Detect which cell encompasses the target text, then output its [x, y] center coordinate. 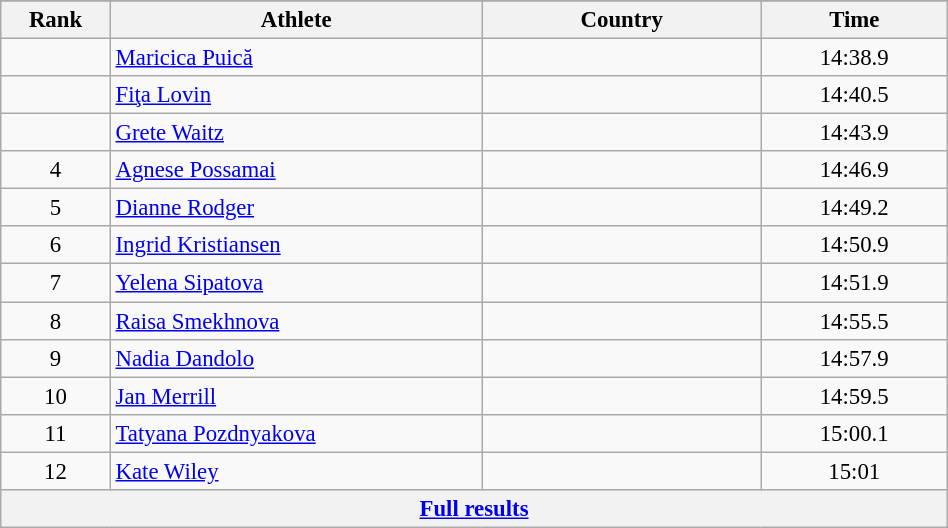
7 [56, 283]
14:59.5 [854, 396]
11 [56, 433]
14:57.9 [854, 358]
Maricica Puică [296, 58]
8 [56, 321]
Athlete [296, 20]
14:43.9 [854, 133]
14:46.9 [854, 170]
Dianne Rodger [296, 208]
6 [56, 245]
14:50.9 [854, 245]
Fiţa Lovin [296, 95]
14:40.5 [854, 95]
10 [56, 396]
Raisa Smekhnova [296, 321]
Kate Wiley [296, 471]
4 [56, 170]
12 [56, 471]
14:55.5 [854, 321]
5 [56, 208]
15:01 [854, 471]
9 [56, 358]
Tatyana Pozdnyakova [296, 433]
Rank [56, 20]
14:38.9 [854, 58]
Ingrid Kristiansen [296, 245]
14:49.2 [854, 208]
Agnese Possamai [296, 170]
Grete Waitz [296, 133]
Full results [474, 509]
Yelena Sipatova [296, 283]
Time [854, 20]
14:51.9 [854, 283]
15:00.1 [854, 433]
Nadia Dandolo [296, 358]
Country [622, 20]
Jan Merrill [296, 396]
